For the text-containing cell, return its midpoint in [x, y] coordinate format. 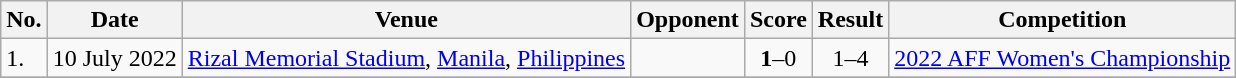
Venue [406, 20]
Result [850, 20]
Opponent [688, 20]
10 July 2022 [114, 58]
1–0 [778, 58]
1. [24, 58]
Score [778, 20]
No. [24, 20]
Date [114, 20]
2022 AFF Women's Championship [1062, 58]
1–4 [850, 58]
Competition [1062, 20]
Rizal Memorial Stadium, Manila, Philippines [406, 58]
